Provide the [x, y] coordinate of the cell's center where the given text is located.  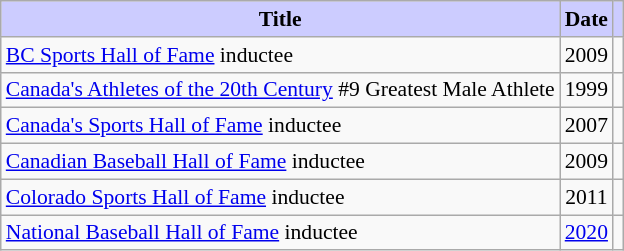
Canada's Athletes of the 20th Century #9 Greatest Male Athlete [280, 90]
BC Sports Hall of Fame inductee [280, 55]
1999 [586, 90]
2020 [586, 233]
Canadian Baseball Hall of Fame inductee [280, 162]
2011 [586, 197]
National Baseball Hall of Fame inductee [280, 233]
Date [586, 19]
Canada's Sports Hall of Fame inductee [280, 126]
Title [280, 19]
2007 [586, 126]
Colorado Sports Hall of Fame inductee [280, 197]
